Extract the [X, Y] coordinate from the center of the cell holding the provided text.  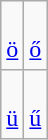
ű [36, 104]
ő [36, 36]
ö [12, 36]
ü [12, 104]
